Extract the [x, y] coordinate from the center of the cell holding the provided text.  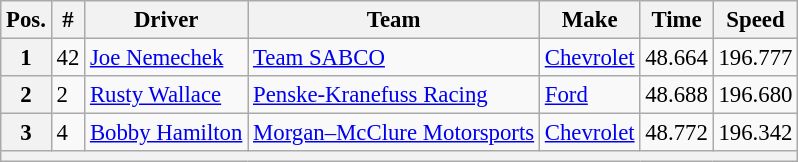
Rusty Wallace [166, 95]
48.664 [676, 58]
Pos. [26, 20]
Joe Nemechek [166, 58]
196.777 [756, 58]
Driver [166, 20]
1 [26, 58]
Team SABCO [394, 58]
# [68, 20]
3 [26, 133]
196.342 [756, 133]
4 [68, 133]
Ford [589, 95]
48.688 [676, 95]
Team [394, 20]
196.680 [756, 95]
Time [676, 20]
Bobby Hamilton [166, 133]
Make [589, 20]
48.772 [676, 133]
Morgan–McClure Motorsports [394, 133]
Speed [756, 20]
42 [68, 58]
Penske-Kranefuss Racing [394, 95]
